For the text-containing cell, return its midpoint in [X, Y] coordinate format. 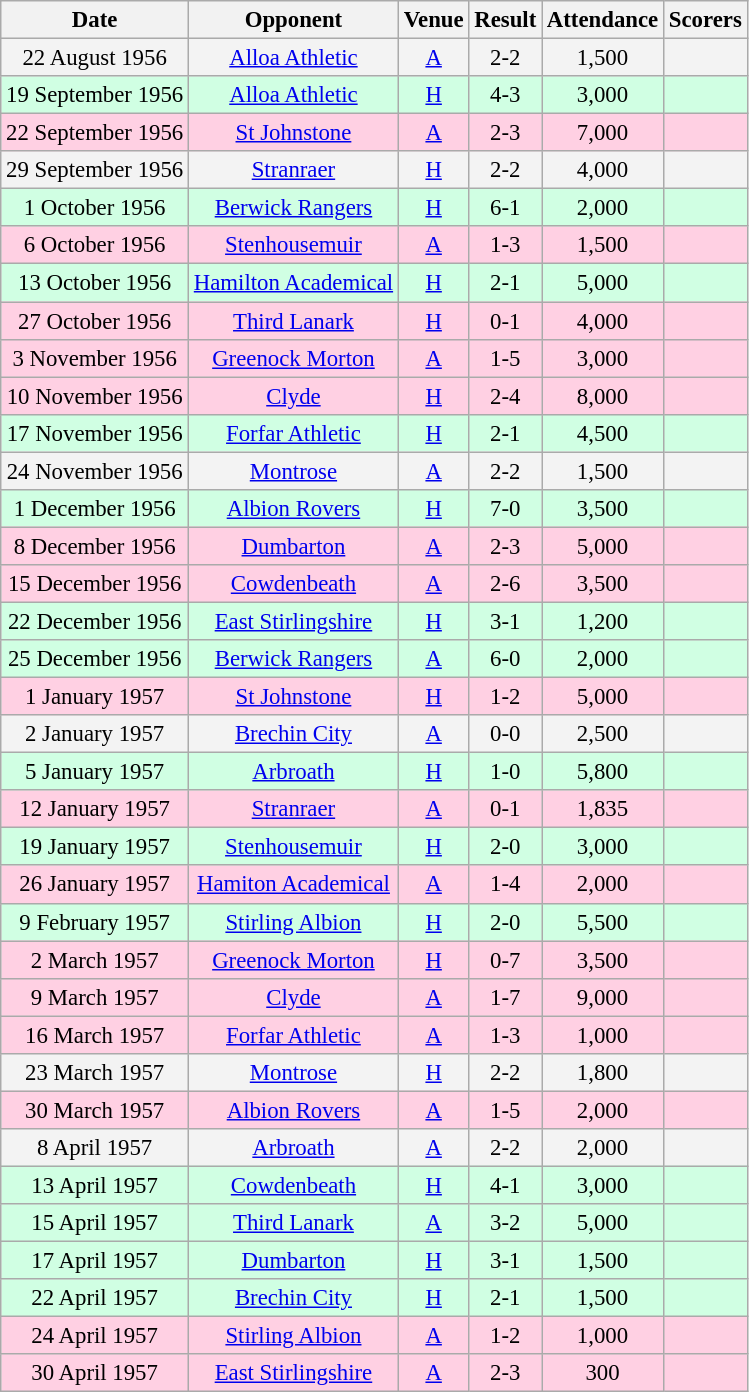
29 September 1956 [95, 170]
30 April 1957 [95, 1373]
1 January 1957 [95, 697]
22 April 1957 [95, 1298]
4,500 [603, 433]
1 December 1956 [95, 509]
9 February 1957 [95, 922]
27 October 1956 [95, 321]
Opponent [294, 20]
1,200 [603, 621]
24 April 1957 [95, 1336]
2-4 [506, 396]
1-0 [506, 772]
8 December 1956 [95, 546]
2 March 1957 [95, 960]
Hamiton Academical [294, 885]
17 April 1957 [95, 1261]
15 December 1956 [95, 584]
9,000 [603, 997]
22 December 1956 [95, 621]
24 November 1956 [95, 471]
1-7 [506, 997]
Date [95, 20]
0-7 [506, 960]
5 January 1957 [95, 772]
7,000 [603, 133]
26 January 1957 [95, 885]
1,835 [603, 809]
1-4 [506, 885]
25 December 1956 [95, 659]
6-0 [506, 659]
1,800 [603, 1073]
8,000 [603, 396]
8 April 1957 [95, 1148]
10 November 1956 [95, 396]
2 January 1957 [95, 734]
1 October 1956 [95, 208]
3-2 [506, 1223]
Scorers [705, 20]
Venue [434, 20]
23 March 1957 [95, 1073]
Result [506, 20]
16 March 1957 [95, 1035]
22 September 1956 [95, 133]
9 March 1957 [95, 997]
3 November 1956 [95, 358]
6 October 1956 [95, 245]
12 January 1957 [95, 809]
5,500 [603, 922]
Hamilton Academical [294, 283]
2,500 [603, 734]
0-0 [506, 734]
4-3 [506, 95]
13 October 1956 [95, 283]
Attendance [603, 20]
15 April 1957 [95, 1223]
30 March 1957 [95, 1110]
6-1 [506, 208]
13 April 1957 [95, 1185]
22 August 1956 [95, 58]
2-6 [506, 584]
19 September 1956 [95, 95]
17 November 1956 [95, 433]
300 [603, 1373]
4-1 [506, 1185]
19 January 1957 [95, 847]
5,800 [603, 772]
7-0 [506, 509]
